From the cell containing the given text, extract its center point as (X, Y) coordinate. 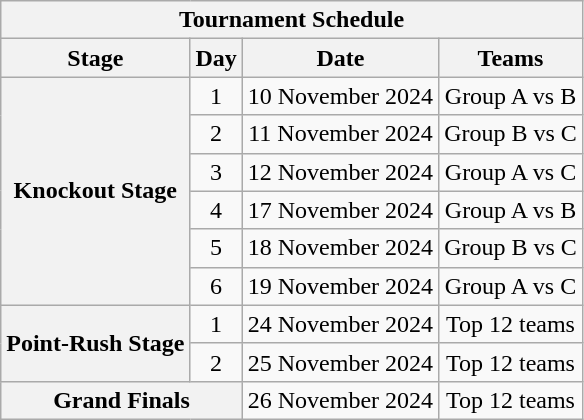
Grand Finals (122, 400)
Point-Rush Stage (96, 343)
Teams (511, 58)
12 November 2024 (340, 172)
4 (216, 210)
10 November 2024 (340, 96)
Stage (96, 58)
19 November 2024 (340, 286)
5 (216, 248)
17 November 2024 (340, 210)
Day (216, 58)
Tournament Schedule (292, 20)
3 (216, 172)
Knockout Stage (96, 191)
Date (340, 58)
24 November 2024 (340, 324)
11 November 2024 (340, 134)
26 November 2024 (340, 400)
25 November 2024 (340, 362)
6 (216, 286)
18 November 2024 (340, 248)
